Capture the cell that displays the provided text and extract its [x, y] central coordinate. 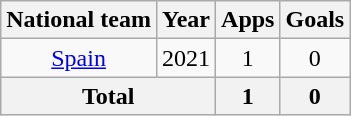
Total [108, 96]
National team [79, 20]
2021 [186, 58]
Spain [79, 58]
Year [186, 20]
Apps [248, 20]
Goals [315, 20]
